Scan for the cell matching the given text and deliver its (x, y) coordinate at center. 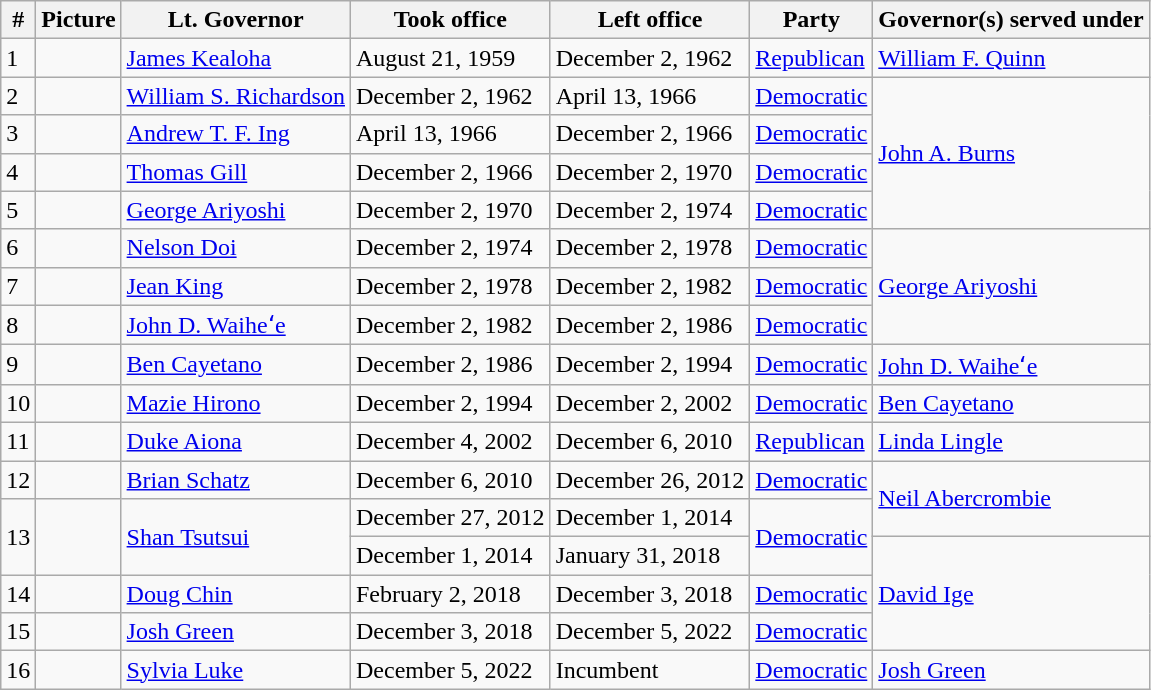
January 31, 2018 (650, 556)
14 (18, 594)
Jean King (236, 286)
James Kealoha (236, 58)
Picture (78, 20)
11 (18, 441)
Duke Aiona (236, 441)
December 2, 2002 (650, 403)
3 (18, 134)
7 (18, 286)
August 21, 1959 (450, 58)
Linda Lingle (1011, 441)
4 (18, 172)
16 (18, 670)
Andrew T. F. Ing (236, 134)
13 (18, 537)
Left office (650, 20)
December 26, 2012 (650, 479)
6 (18, 248)
12 (18, 479)
Thomas Gill (236, 172)
10 (18, 403)
December 4, 2002 (450, 441)
David Ige (1011, 594)
Incumbent (650, 670)
Sylvia Luke (236, 670)
Governor(s) served under (1011, 20)
William F. Quinn (1011, 58)
# (18, 20)
December 27, 2012 (450, 518)
Lt. Governor (236, 20)
Brian Schatz (236, 479)
2 (18, 96)
Mazie Hirono (236, 403)
1 (18, 58)
Took office (450, 20)
John A. Burns (1011, 153)
Neil Abercrombie (1011, 498)
5 (18, 210)
William S. Richardson (236, 96)
Party (812, 20)
8 (18, 325)
February 2, 2018 (450, 594)
Shan Tsutsui (236, 537)
Nelson Doi (236, 248)
Doug Chin (236, 594)
15 (18, 632)
9 (18, 365)
